Find where the given text appears and provide that cell's center as [X, Y] coordinate. 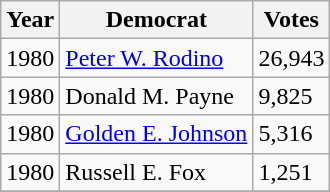
5,316 [292, 134]
Golden E. Johnson [156, 134]
9,825 [292, 96]
Peter W. Rodino [156, 58]
1,251 [292, 172]
Russell E. Fox [156, 172]
Donald M. Payne [156, 96]
Year [30, 20]
26,943 [292, 58]
Democrat [156, 20]
Votes [292, 20]
